Locate the cell with the specified text and output its [X, Y] center coordinate. 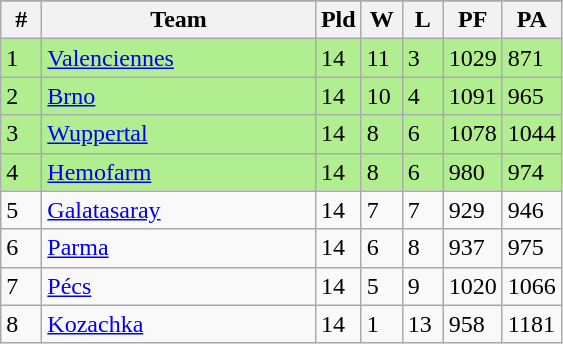
974 [532, 172]
965 [532, 96]
Pécs [179, 286]
1044 [532, 134]
10 [382, 96]
Pld [338, 20]
Valenciennes [179, 58]
937 [472, 248]
1020 [472, 286]
2 [22, 96]
1066 [532, 286]
Hemofarm [179, 172]
Wuppertal [179, 134]
871 [532, 58]
W [382, 20]
PF [472, 20]
PA [532, 20]
11 [382, 58]
975 [532, 248]
1091 [472, 96]
1029 [472, 58]
Brno [179, 96]
958 [472, 324]
1078 [472, 134]
9 [422, 286]
Parma [179, 248]
L [422, 20]
946 [532, 210]
Team [179, 20]
# [22, 20]
Kozachka [179, 324]
13 [422, 324]
929 [472, 210]
1181 [532, 324]
Galatasaray [179, 210]
980 [472, 172]
